Locate the cell with the specified text and output its [x, y] center coordinate. 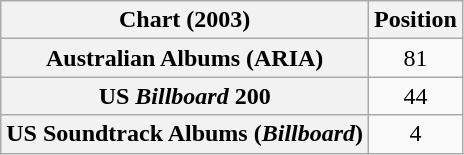
4 [416, 134]
81 [416, 58]
Position [416, 20]
Chart (2003) [185, 20]
US Billboard 200 [185, 96]
US Soundtrack Albums (Billboard) [185, 134]
44 [416, 96]
Australian Albums (ARIA) [185, 58]
